Find where the given text appears and provide that cell's center as (x, y) coordinate. 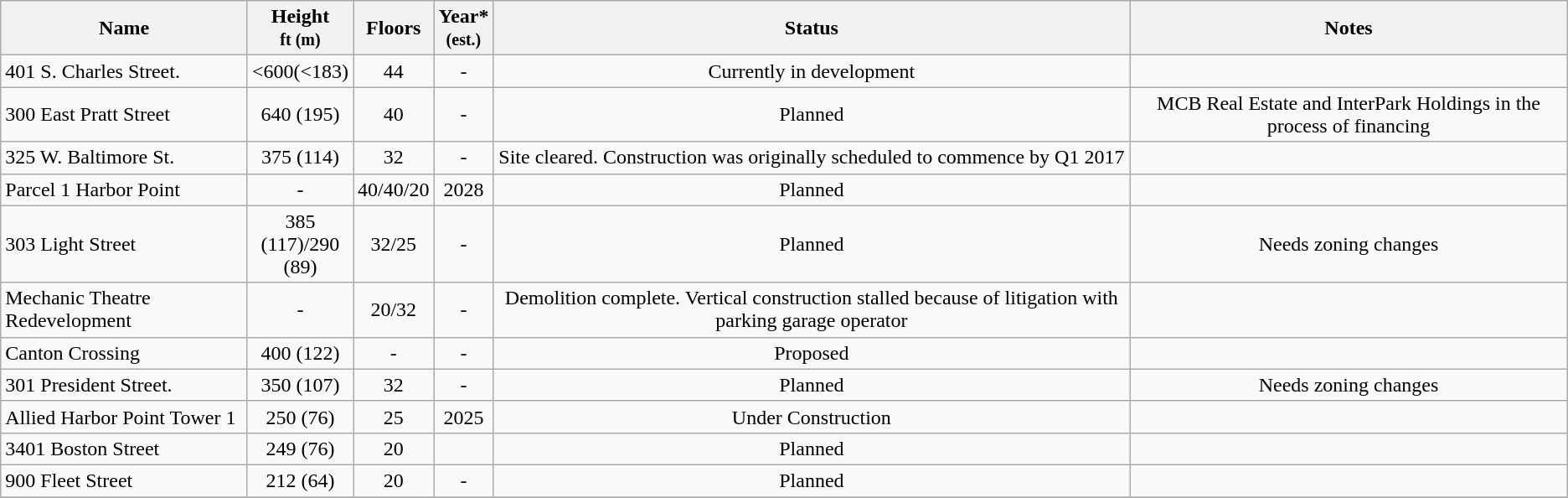
Mechanic Theatre Redevelopment (124, 310)
Site cleared. Construction was originally scheduled to commence by Q1 2017 (812, 158)
249 (76) (300, 449)
640 (195) (300, 114)
Canton Crossing (124, 353)
375 (114) (300, 158)
2025 (464, 417)
Heightft (m) (300, 29)
301 President Street. (124, 385)
25 (394, 417)
2028 (464, 189)
325 W. Baltimore St. (124, 158)
300 East Pratt Street (124, 114)
Allied Harbor Point Tower 1 (124, 417)
Status (812, 29)
400 (122) (300, 353)
Parcel 1 Harbor Point (124, 189)
Floors (394, 29)
212 (64) (300, 480)
40/40/20 (394, 189)
385 (117)/290 (89) (300, 244)
40 (394, 114)
20/32 (394, 310)
Currently in development (812, 71)
Proposed (812, 353)
44 (394, 71)
401 S. Charles Street. (124, 71)
250 (76) (300, 417)
Under Construction (812, 417)
MCB Real Estate and InterPark Holdings in the process of financing (1349, 114)
<600(<183) (300, 71)
32/25 (394, 244)
Name (124, 29)
350 (107) (300, 385)
303 Light Street (124, 244)
3401 Boston Street (124, 449)
Year*(est.) (464, 29)
Demolition complete. Vertical construction stalled because of litigation with parking garage operator (812, 310)
Notes (1349, 29)
900 Fleet Street (124, 480)
